Find where the given text appears and provide that cell's center as [X, Y] coordinate. 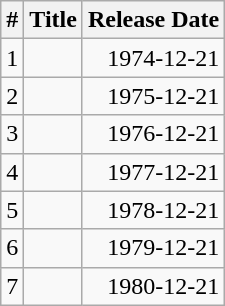
1976-12-21 [153, 134]
6 [12, 248]
2 [12, 96]
Title [54, 20]
1979-12-21 [153, 248]
5 [12, 210]
1975-12-21 [153, 96]
4 [12, 172]
1974-12-21 [153, 58]
1 [12, 58]
1977-12-21 [153, 172]
7 [12, 286]
3 [12, 134]
1978-12-21 [153, 210]
Release Date [153, 20]
# [12, 20]
1980-12-21 [153, 286]
